Return the (x, y) coordinate for the center point of the cell that contains the specified text.  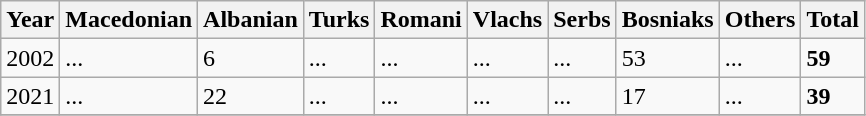
6 (251, 58)
39 (833, 96)
Romani (421, 20)
Macedonian (129, 20)
Albanian (251, 20)
Bosniaks (668, 20)
Vlachs (507, 20)
Others (760, 20)
Year (30, 20)
2021 (30, 96)
53 (668, 58)
Turks (339, 20)
17 (668, 96)
Total (833, 20)
Serbs (582, 20)
59 (833, 58)
22 (251, 96)
2002 (30, 58)
